Detect which cell encompasses the target text, then output its [x, y] center coordinate. 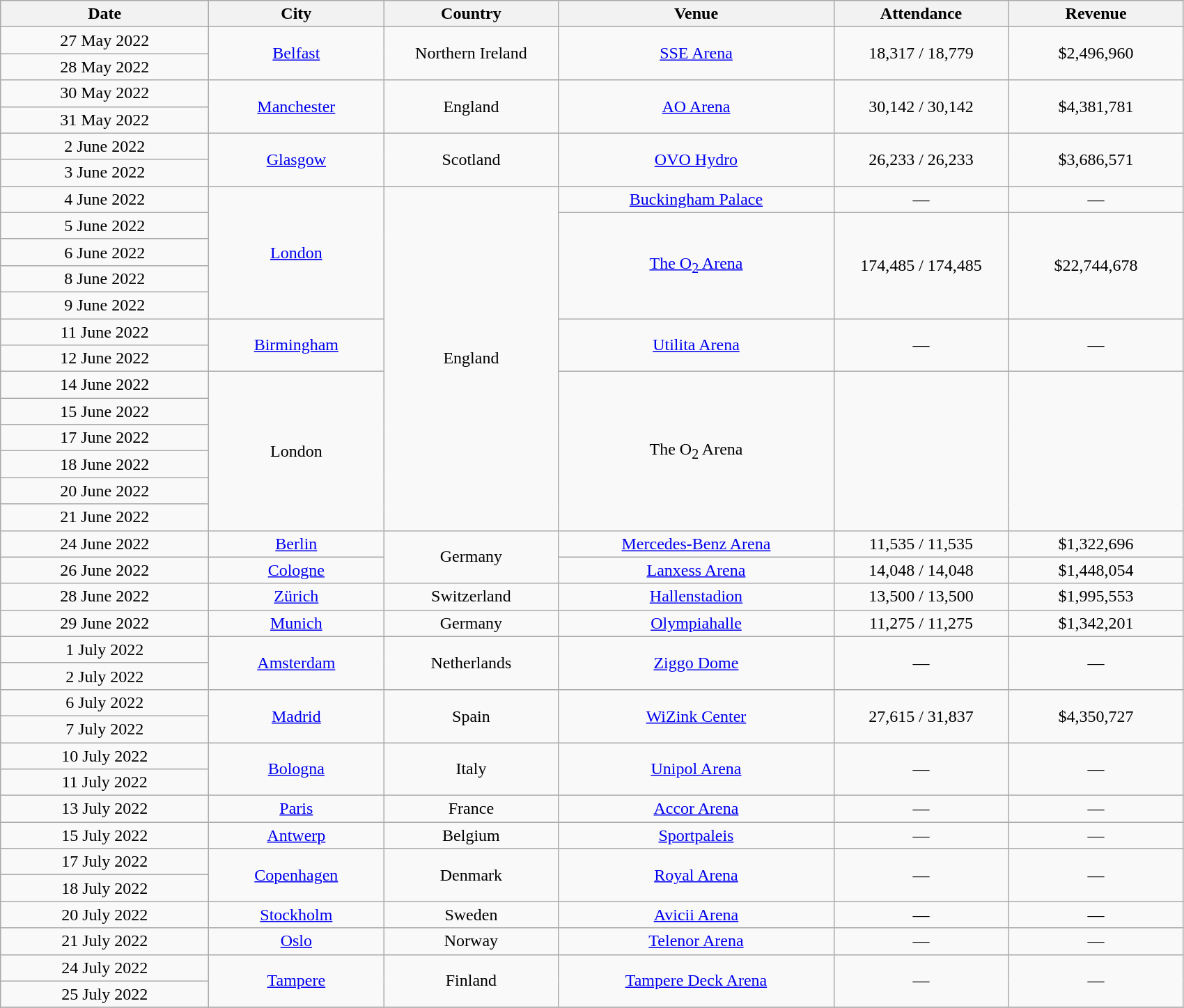
Sportpaleis [696, 835]
$4,350,727 [1096, 716]
3 June 2022 [104, 173]
11,535 / 11,535 [921, 544]
26 June 2022 [104, 570]
Amsterdam [297, 663]
Date [104, 14]
Munich [297, 623]
SSE Arena [696, 54]
Antwerp [297, 835]
$1,995,553 [1096, 597]
Mercedes-Benz Arena [696, 544]
24 July 2022 [104, 968]
Birmingham [297, 345]
20 June 2022 [104, 491]
25 July 2022 [104, 994]
Cologne [297, 570]
Northern Ireland [471, 54]
6 June 2022 [104, 252]
Scotland [471, 159]
Italy [471, 769]
12 June 2022 [104, 359]
$1,448,054 [1096, 570]
Tampere Deck Arena [696, 981]
Ziggo Dome [696, 663]
Berlin [297, 544]
Paris [297, 809]
10 July 2022 [104, 755]
Denmark [471, 875]
$22,744,678 [1096, 265]
1 July 2022 [104, 649]
5 June 2022 [104, 226]
$1,342,201 [1096, 623]
30,142 / 30,142 [921, 107]
27,615 / 31,837 [921, 716]
Copenhagen [297, 875]
$4,381,781 [1096, 107]
30 May 2022 [104, 93]
27 May 2022 [104, 40]
26,233 / 26,233 [921, 159]
18 July 2022 [104, 888]
Country [471, 14]
Venue [696, 14]
Lanxess Arena [696, 570]
14,048 / 14,048 [921, 570]
Stockholm [297, 915]
13 July 2022 [104, 809]
Finland [471, 981]
Buckingham Palace [696, 199]
Avicii Arena [696, 915]
Spain [471, 716]
Madrid [297, 716]
21 July 2022 [104, 941]
2 July 2022 [104, 676]
Royal Arena [696, 875]
21 June 2022 [104, 517]
Bologna [297, 769]
15 June 2022 [104, 411]
Sweden [471, 915]
Accor Arena [696, 809]
Netherlands [471, 663]
24 June 2022 [104, 544]
$1,322,696 [1096, 544]
6 July 2022 [104, 702]
31 May 2022 [104, 120]
13,500 / 13,500 [921, 597]
17 June 2022 [104, 438]
Olympiahalle [696, 623]
29 June 2022 [104, 623]
Zürich [297, 597]
17 July 2022 [104, 862]
15 July 2022 [104, 835]
7 July 2022 [104, 729]
Revenue [1096, 14]
9 June 2022 [104, 305]
Belgium [471, 835]
Oslo [297, 941]
OVO Hydro [696, 159]
18 June 2022 [104, 464]
Telenor Arena [696, 941]
Tampere [297, 981]
11,275 / 11,275 [921, 623]
$2,496,960 [1096, 54]
2 June 2022 [104, 146]
Switzerland [471, 597]
28 June 2022 [104, 597]
Unipol Arena [696, 769]
City [297, 14]
20 July 2022 [104, 915]
WiZink Center [696, 716]
11 June 2022 [104, 332]
14 June 2022 [104, 385]
Utilita Arena [696, 345]
Norway [471, 941]
France [471, 809]
11 July 2022 [104, 782]
4 June 2022 [104, 199]
$3,686,571 [1096, 159]
Manchester [297, 107]
AO Arena [696, 107]
174,485 / 174,485 [921, 265]
Glasgow [297, 159]
28 May 2022 [104, 67]
Hallenstadion [696, 597]
Belfast [297, 54]
18,317 / 18,779 [921, 54]
8 June 2022 [104, 278]
Attendance [921, 14]
